Extract the [x, y] coordinate from the center of the cell holding the provided text.  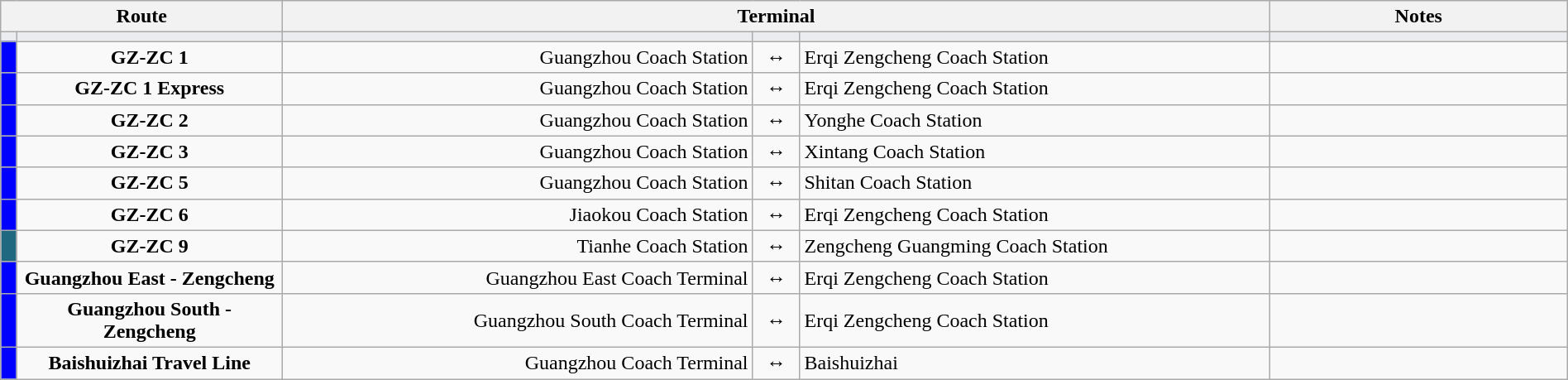
Xintang Coach Station [1035, 152]
GZ-ZC 9 [150, 246]
Shitan Coach Station [1035, 183]
Baishuizhai [1035, 363]
Guangzhou East - Zengcheng [150, 277]
Notes [1418, 17]
Guangzhou East Coach Terminal [518, 277]
Route [142, 17]
Zengcheng Guangming Coach Station [1035, 246]
Baishuizhai Travel Line [150, 363]
Guangzhou Coach Terminal [518, 363]
Guangzhou South - Zengcheng [150, 320]
Tianhe Coach Station [518, 246]
GZ-ZC 5 [150, 183]
GZ-ZC 6 [150, 214]
GZ-ZC 2 [150, 120]
Terminal [777, 17]
Yonghe Coach Station [1035, 120]
GZ-ZC 1 [150, 57]
Jiaokou Coach Station [518, 214]
Guangzhou South Coach Terminal [518, 320]
GZ-ZC 1 Express [150, 89]
GZ-ZC 3 [150, 152]
